Output the (X, Y) coordinate of the center of the cell containing the given text.  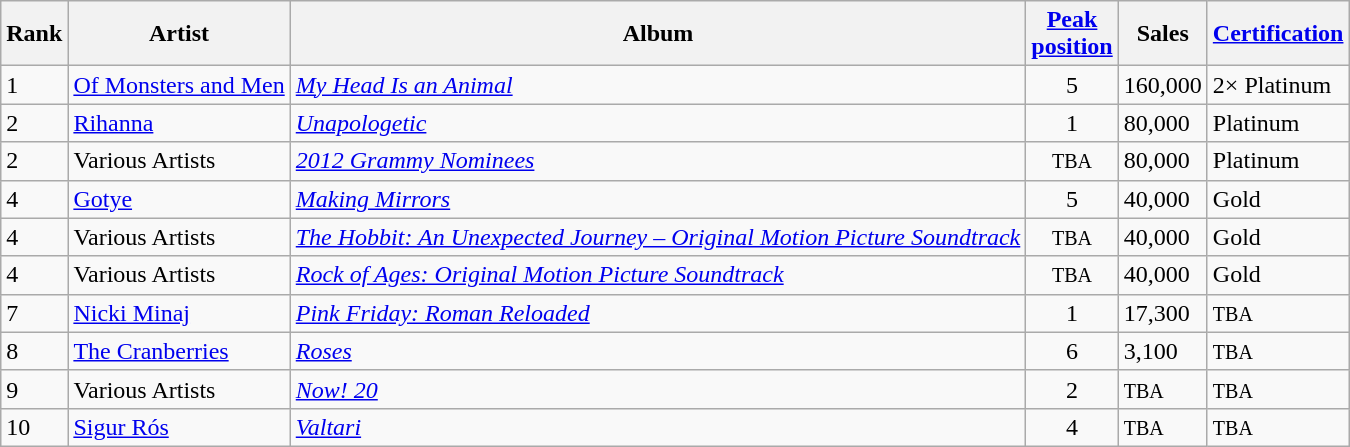
10 (34, 427)
Sigur Rós (179, 427)
Making Mirrors (658, 199)
7 (34, 313)
8 (34, 351)
The Hobbit: An Unexpected Journey – Original Motion Picture Soundtrack (658, 237)
Roses (658, 351)
Of Monsters and Men (179, 85)
160,000 (1162, 85)
Certification (1278, 34)
The Cranberries (179, 351)
Pink Friday: Roman Reloaded (658, 313)
2012 Grammy Nominees (658, 161)
Artist (179, 34)
Valtari (658, 427)
My Head Is an Animal (658, 85)
Album (658, 34)
Rock of Ages: Original Motion Picture Soundtrack (658, 275)
Peakposition (1072, 34)
Unapologetic (658, 123)
Nicki Minaj (179, 313)
17,300 (1162, 313)
Sales (1162, 34)
Rihanna (179, 123)
3,100 (1162, 351)
6 (1072, 351)
9 (34, 389)
2× Platinum (1278, 85)
Rank (34, 34)
Now! 20 (658, 389)
Gotye (179, 199)
